Determine the [x, y] coordinate at the center of the cell enclosing the given text.  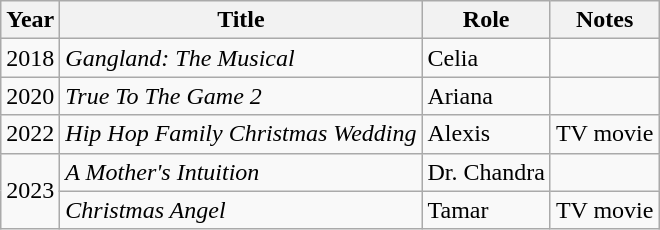
Christmas Angel [241, 210]
2018 [30, 58]
Role [486, 20]
Title [241, 20]
Dr. Chandra [486, 172]
Celia [486, 58]
Notes [604, 20]
True To The Game 2 [241, 96]
Alexis [486, 134]
2022 [30, 134]
Tamar [486, 210]
Ariana [486, 96]
Hip Hop Family Christmas Wedding [241, 134]
Year [30, 20]
2023 [30, 191]
Gangland: The Musical [241, 58]
A Mother's Intuition [241, 172]
2020 [30, 96]
